Provide the [x, y] coordinate of the cell's center where the given text is located.  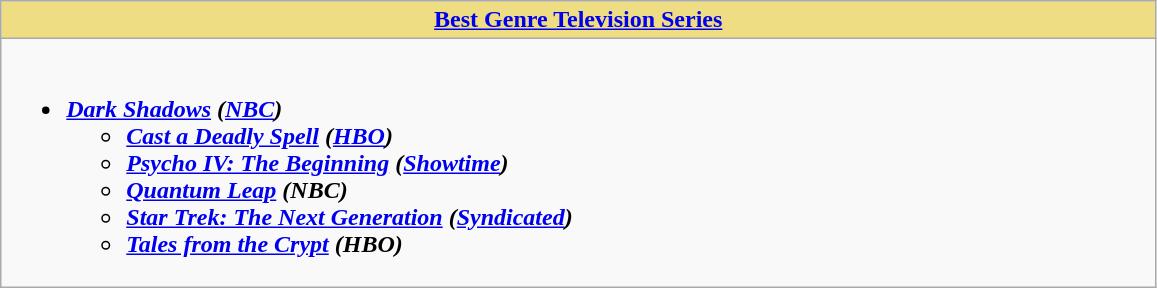
Best Genre Television Series [578, 20]
